Locate the cell with the specified text and output its (x, y) center coordinate. 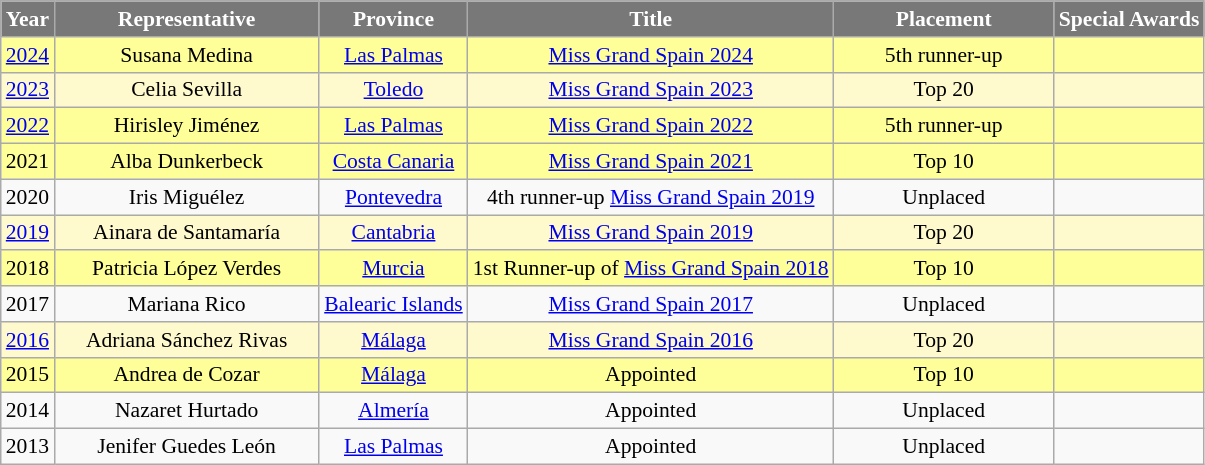
2013 (28, 447)
Cantabria (394, 233)
Andrea de Cozar (186, 375)
Hirisley Jiménez (186, 126)
Miss Grand Spain 2021 (651, 162)
1st Runner-up of Miss Grand Spain 2018 (651, 269)
Murcia (394, 269)
2023 (28, 90)
Mariana Rico (186, 304)
Susana Medina (186, 55)
Miss Grand Spain 2016 (651, 340)
2017 (28, 304)
2022 (28, 126)
Ainara de Santamaría (186, 233)
Placement (944, 19)
Costa Canaria (394, 162)
Patricia López Verdes (186, 269)
Title (651, 19)
2014 (28, 411)
2016 (28, 340)
Celia Sevilla (186, 90)
4th runner-up Miss Grand Spain 2019 (651, 197)
Toledo (394, 90)
2015 (28, 375)
2020 (28, 197)
Miss Grand Spain 2019 (651, 233)
Adriana Sánchez Rivas (186, 340)
Pontevedra (394, 197)
Balearic Islands (394, 304)
Miss Grand Spain 2023 (651, 90)
2024 (28, 55)
Year (28, 19)
Representative (186, 19)
Province (394, 19)
Nazaret Hurtado (186, 411)
Jenifer Guedes León (186, 447)
Miss Grand Spain 2024 (651, 55)
2019 (28, 233)
Almería (394, 411)
Alba Dunkerbeck (186, 162)
2018 (28, 269)
Miss Grand Spain 2017 (651, 304)
Miss Grand Spain 2022 (651, 126)
2021 (28, 162)
Special Awards (1130, 19)
Iris Miguélez (186, 197)
